Search for the cell housing the specified text and yield its (x, y) center coordinate. 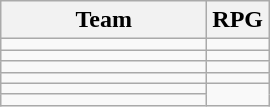
Team (104, 20)
RPG (238, 20)
